Output the [X, Y] coordinate of the center of the cell containing the given text.  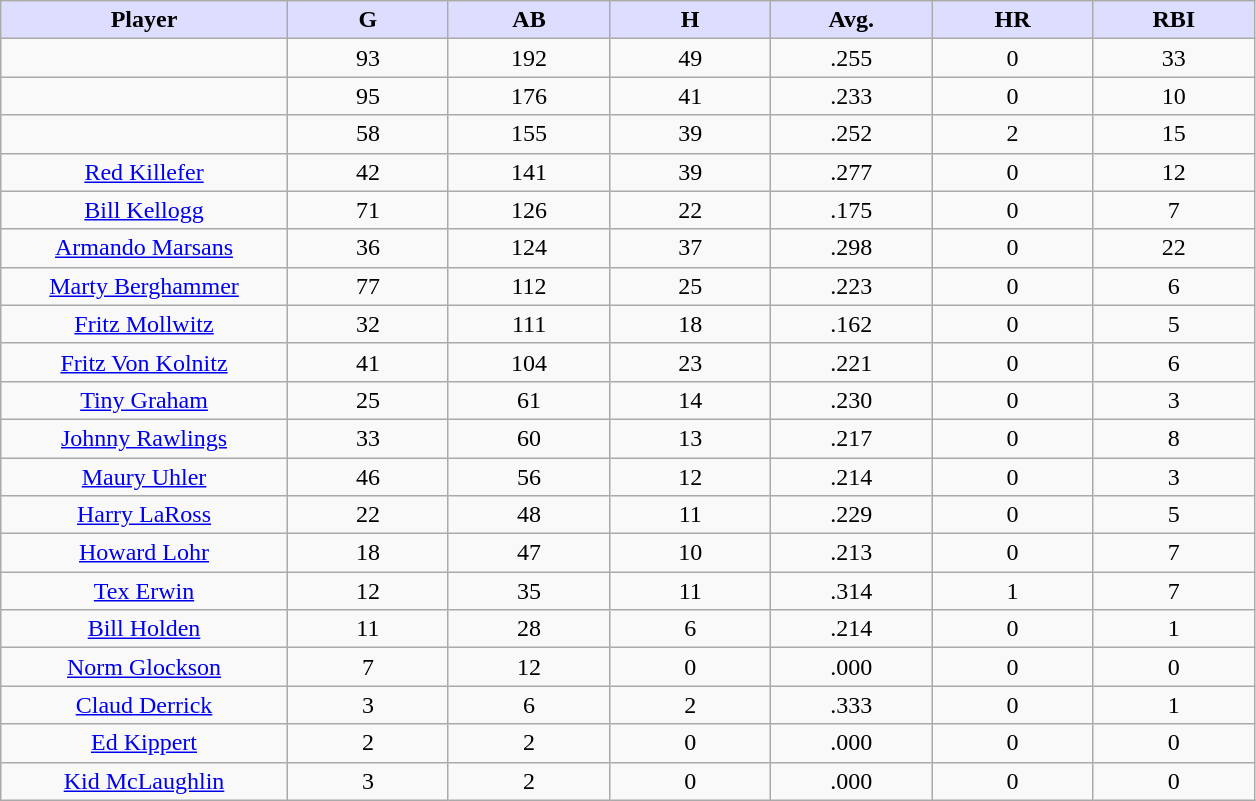
.229 [852, 515]
60 [528, 438]
126 [528, 210]
95 [368, 96]
77 [368, 286]
.233 [852, 96]
28 [528, 629]
192 [528, 58]
Fritz Von Kolnitz [144, 362]
Tex Erwin [144, 591]
.217 [852, 438]
.162 [852, 324]
8 [1174, 438]
47 [528, 553]
Fritz Mollwitz [144, 324]
93 [368, 58]
.221 [852, 362]
Armando Marsans [144, 248]
Norm Glockson [144, 667]
71 [368, 210]
G [368, 20]
56 [528, 477]
14 [690, 400]
Player [144, 20]
.252 [852, 134]
23 [690, 362]
.230 [852, 400]
Avg. [852, 20]
Tiny Graham [144, 400]
37 [690, 248]
Marty Berghammer [144, 286]
.255 [852, 58]
141 [528, 172]
124 [528, 248]
Maury Uhler [144, 477]
Bill Kellogg [144, 210]
32 [368, 324]
.298 [852, 248]
42 [368, 172]
15 [1174, 134]
104 [528, 362]
Ed Kippert [144, 743]
.213 [852, 553]
.277 [852, 172]
Harry LaRoss [144, 515]
.314 [852, 591]
155 [528, 134]
H [690, 20]
61 [528, 400]
Bill Holden [144, 629]
Howard Lohr [144, 553]
36 [368, 248]
Johnny Rawlings [144, 438]
HR [1012, 20]
112 [528, 286]
35 [528, 591]
46 [368, 477]
.223 [852, 286]
Claud Derrick [144, 705]
58 [368, 134]
AB [528, 20]
.175 [852, 210]
Red Killefer [144, 172]
48 [528, 515]
.333 [852, 705]
13 [690, 438]
Kid McLaughlin [144, 781]
111 [528, 324]
176 [528, 96]
RBI [1174, 20]
49 [690, 58]
